For the text-containing cell, return its midpoint in [X, Y] coordinate format. 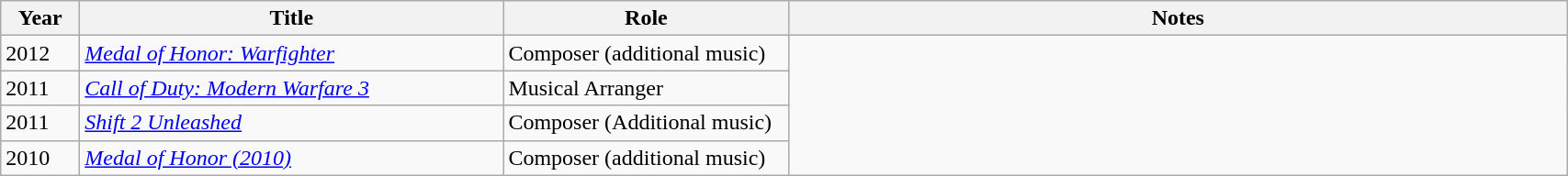
Notes [1178, 18]
Title [292, 18]
Medal of Honor: Warfighter [292, 53]
Call of Duty: Modern Warfare 3 [292, 88]
2012 [40, 53]
Role [647, 18]
Composer (Additional music) [647, 123]
Year [40, 18]
Shift 2 Unleashed [292, 123]
Medal of Honor (2010) [292, 158]
2010 [40, 158]
Musical Arranger [647, 88]
